Determine the [X, Y] coordinate at the center of the cell enclosing the given text.  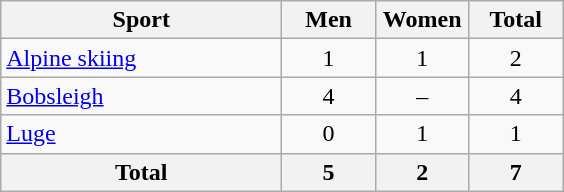
Bobsleigh [142, 96]
– [422, 96]
0 [329, 134]
7 [516, 172]
5 [329, 172]
Men [329, 20]
Luge [142, 134]
Women [422, 20]
Sport [142, 20]
Alpine skiing [142, 58]
